Locate the cell with the specified text and output its (x, y) center coordinate. 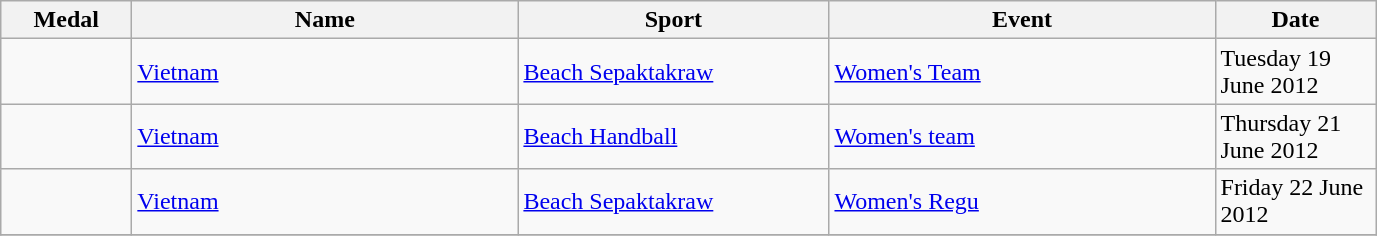
Thursday 21 June 2012 (1296, 136)
Event (1022, 20)
Friday 22 June 2012 (1296, 202)
Women's Team (1022, 72)
Tuesday 19 June 2012 (1296, 72)
Date (1296, 20)
Women's team (1022, 136)
Sport (674, 20)
Beach Handball (674, 136)
Name (325, 20)
Women's Regu (1022, 202)
Medal (66, 20)
